Identify which cell holds the provided text, then report its [x, y] central coordinate. 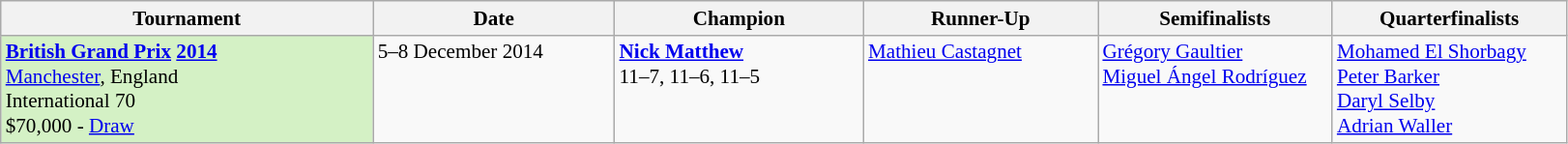
Champion [739, 17]
5–8 December 2014 [494, 89]
Quarterfinalists [1449, 17]
British Grand Prix 2014 Manchester, EnglandInternational 70$70,000 - Draw [188, 89]
Grégory Gaultier Miguel Ángel Rodríguez [1215, 89]
Semifinalists [1215, 17]
Nick Matthew 11–7, 11–6, 11–5 [739, 89]
Runner-Up [980, 17]
Tournament [188, 17]
Date [494, 17]
Mathieu Castagnet [980, 89]
Mohamed El Shorbagy Peter Barker Daryl Selby Adrian Waller [1449, 89]
